Return the (x, y) coordinate for the center point of the cell that contains the specified text.  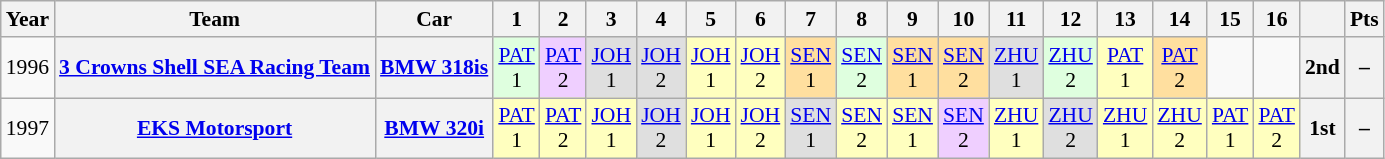
1st (1322, 128)
13 (1125, 19)
3 Crowns Shell SEA Racing Team (214, 68)
EKS Motorsport (214, 128)
16 (1276, 19)
1 (516, 19)
11 (1016, 19)
9 (912, 19)
Car (434, 19)
3 (611, 19)
1996 (28, 68)
8 (862, 19)
4 (661, 19)
1997 (28, 128)
BMW 318is (434, 68)
12 (1070, 19)
Year (28, 19)
Team (214, 19)
10 (964, 19)
2nd (1322, 68)
14 (1179, 19)
2 (564, 19)
15 (1230, 19)
7 (810, 19)
BMW 320i (434, 128)
5 (711, 19)
6 (761, 19)
Pts (1364, 19)
